Return the (x, y) coordinate for the center point of the cell that contains the specified text.  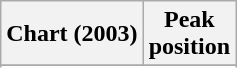
Peakposition (189, 34)
Chart (2003) (72, 34)
